Return (X, Y) of the center of cell containing provided text 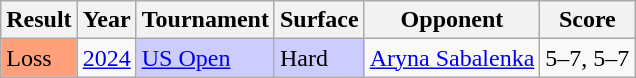
Surface (319, 20)
Year (106, 20)
2024 (106, 58)
Opponent (452, 20)
Loss (39, 58)
US Open (205, 58)
Result (39, 20)
5–7, 5–7 (588, 58)
Aryna Sabalenka (452, 58)
Score (588, 20)
Hard (319, 58)
Tournament (205, 20)
